Locate the cell with the specified text and output its (X, Y) center coordinate. 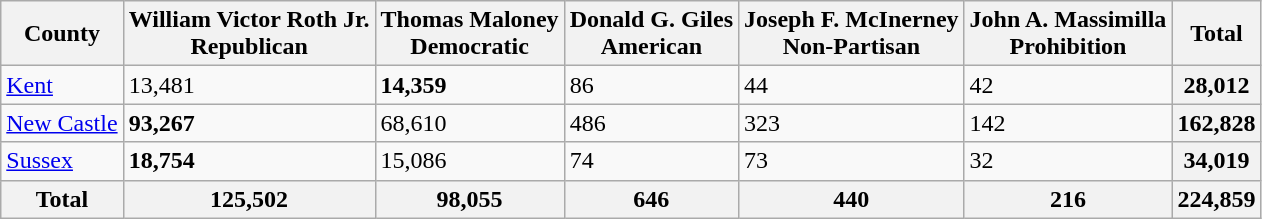
440 (852, 199)
15,086 (470, 161)
44 (852, 85)
Joseph F. McInerneyNon-Partisan (852, 34)
125,502 (249, 199)
68,610 (470, 123)
42 (1068, 85)
93,267 (249, 123)
98,055 (470, 199)
13,481 (249, 85)
646 (651, 199)
486 (651, 123)
162,828 (1216, 123)
18,754 (249, 161)
323 (852, 123)
86 (651, 85)
Sussex (62, 161)
Kent (62, 85)
28,012 (1216, 85)
Thomas MaloneyDemocratic (470, 34)
216 (1068, 199)
New Castle (62, 123)
Donald G. GilesAmerican (651, 34)
John A. MassimillaProhibition (1068, 34)
224,859 (1216, 199)
74 (651, 161)
142 (1068, 123)
County (62, 34)
14,359 (470, 85)
William Victor Roth Jr.Republican (249, 34)
32 (1068, 161)
34,019 (1216, 161)
73 (852, 161)
